Determine the [X, Y] coordinate at the center of the cell enclosing the given text.  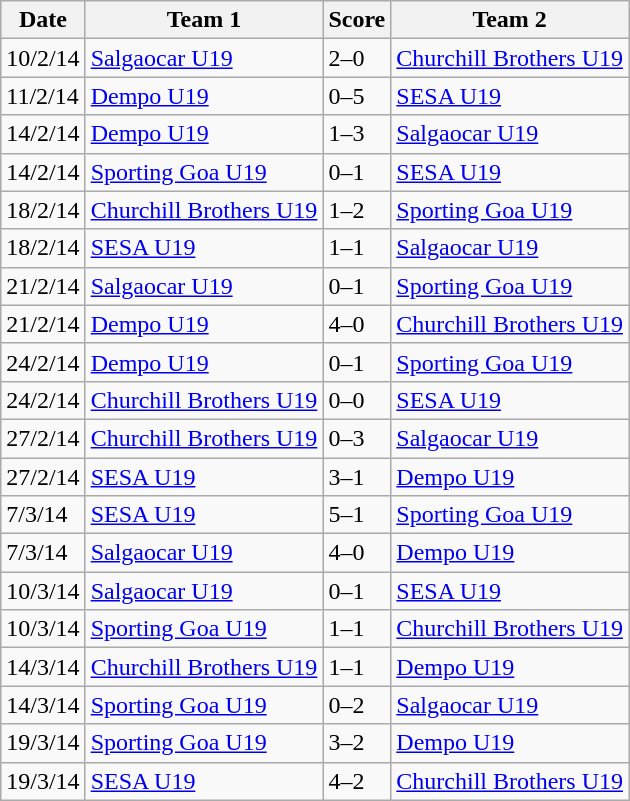
3–2 [357, 743]
Team 1 [204, 20]
Date [43, 20]
5–1 [357, 515]
2–0 [357, 58]
0–0 [357, 400]
4–2 [357, 781]
0–5 [357, 96]
3–1 [357, 477]
Team 2 [510, 20]
1–3 [357, 134]
0–3 [357, 438]
1–2 [357, 210]
Score [357, 20]
10/2/14 [43, 58]
0–2 [357, 705]
11/2/14 [43, 96]
